Provide the (x, y) coordinate of the cell's center where the given text is located.  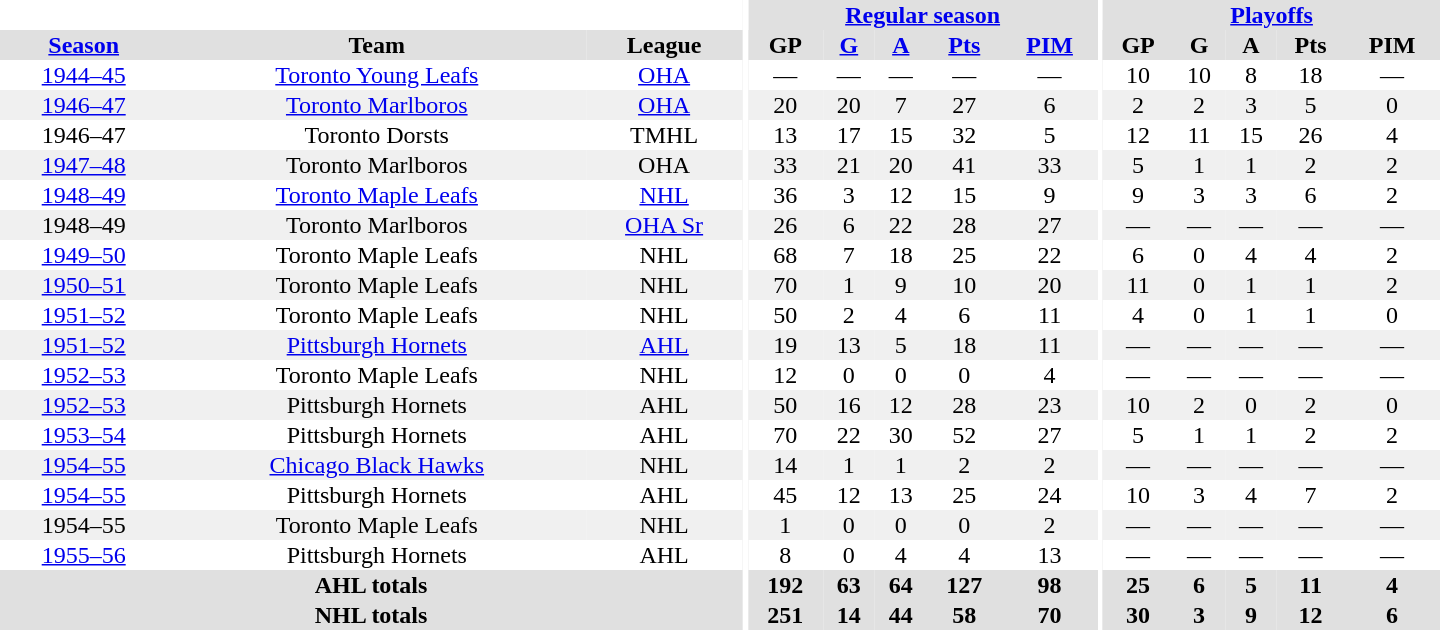
Toronto Young Leafs (376, 75)
16 (849, 405)
45 (786, 495)
68 (786, 255)
AHL totals (371, 585)
Playoffs (1272, 15)
52 (964, 435)
1950–51 (84, 285)
127 (964, 585)
Toronto Dorsts (376, 135)
64 (901, 585)
1949–50 (84, 255)
Season (84, 45)
1947–48 (84, 165)
NHL totals (371, 615)
192 (786, 585)
1955–56 (84, 555)
63 (849, 585)
44 (901, 615)
19 (786, 345)
Chicago Black Hawks (376, 465)
98 (1050, 585)
Team (376, 45)
32 (964, 135)
24 (1050, 495)
OHA Sr (664, 225)
1953–54 (84, 435)
League (664, 45)
23 (1050, 405)
251 (786, 615)
58 (964, 615)
Regular season (923, 15)
1944–45 (84, 75)
41 (964, 165)
17 (849, 135)
21 (849, 165)
TMHL (664, 135)
36 (786, 195)
